Locate the cell with the specified text and output its (x, y) center coordinate. 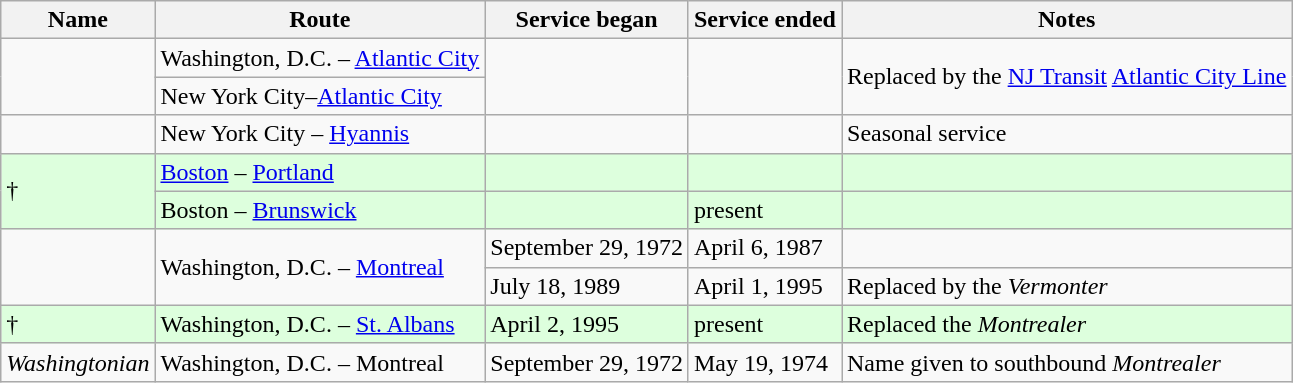
Notes (1067, 20)
May 19, 1974 (764, 362)
Boston – Brunswick (320, 210)
Washingtonian (78, 362)
Replaced by the NJ Transit Atlantic City Line (1067, 77)
Boston – Portland (320, 172)
Washington, D.C. – Atlantic City (320, 58)
Service began (587, 20)
April 1, 1995 (764, 286)
April 2, 1995 (587, 324)
New York City–Atlantic City (320, 96)
Name given to southbound Montrealer (1067, 362)
Replaced the Montrealer (1067, 324)
Replaced by the Vermonter (1067, 286)
Seasonal service (1067, 134)
New York City – Hyannis (320, 134)
Name (78, 20)
July 18, 1989 (587, 286)
April 6, 1987 (764, 248)
Route (320, 20)
Service ended (764, 20)
Washington, D.C. – St. Albans (320, 324)
